Output the (X, Y) coordinate of the center of the cell containing the given text.  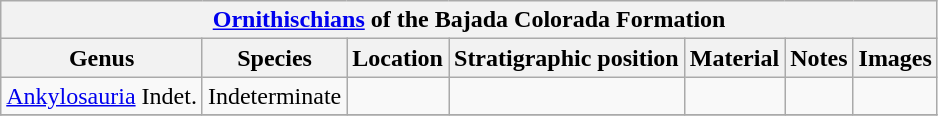
Stratigraphic position (566, 58)
Material (734, 58)
Ankylosauria Indet. (102, 96)
Images (895, 58)
Indeterminate (274, 96)
Genus (102, 58)
Species (274, 58)
Location (398, 58)
Ornithischians of the Bajada Colorada Formation (470, 20)
Notes (819, 58)
